Extract the (x, y) coordinate from the center of the cell holding the provided text.  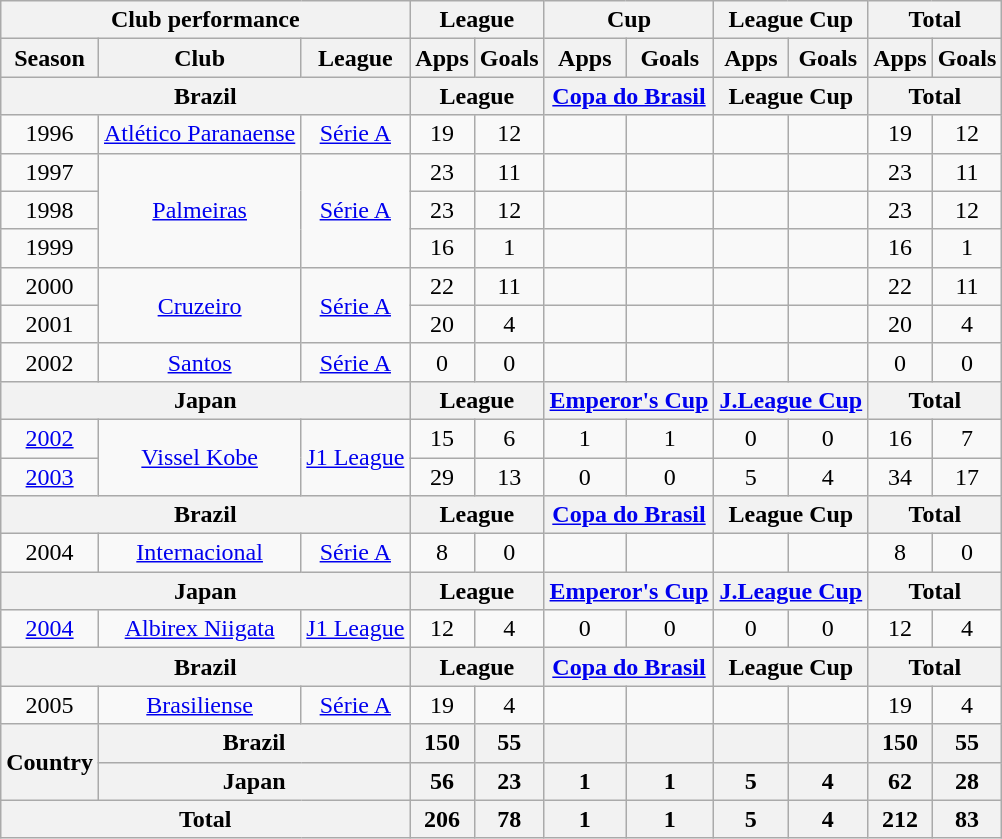
Season (50, 58)
34 (900, 477)
78 (509, 819)
29 (442, 477)
17 (967, 477)
Atlético Paranaense (199, 134)
212 (900, 819)
Cup (629, 20)
Brasiliense (199, 705)
1998 (50, 210)
1996 (50, 134)
83 (967, 819)
Vissel Kobe (199, 457)
Club (199, 58)
28 (967, 781)
Santos (199, 362)
2000 (50, 286)
2003 (50, 477)
56 (442, 781)
Club performance (206, 20)
Cruzeiro (199, 305)
206 (442, 819)
Albirex Niigata (199, 629)
13 (509, 477)
6 (509, 438)
2005 (50, 705)
7 (967, 438)
15 (442, 438)
1999 (50, 248)
Palmeiras (199, 210)
Internacional (199, 553)
Country (50, 762)
1997 (50, 172)
62 (900, 781)
2001 (50, 324)
